Determine the (x, y) coordinate at the center of the cell enclosing the given text.  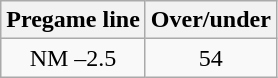
NM –2.5 (74, 58)
Over/under (210, 20)
54 (210, 58)
Pregame line (74, 20)
